Capture the cell that displays the provided text and extract its [X, Y] central coordinate. 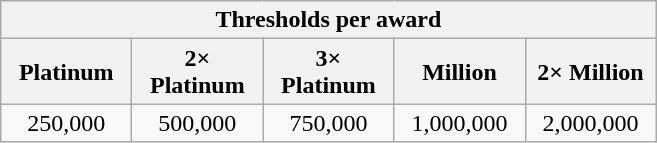
1,000,000 [460, 123]
2× Platinum [198, 72]
2,000,000 [590, 123]
2× Million [590, 72]
500,000 [198, 123]
Million [460, 72]
250,000 [66, 123]
Thresholds per award [328, 20]
Platinum [66, 72]
3× Platinum [328, 72]
750,000 [328, 123]
